Pinpoint the cell where the given text exists, returning its (x, y) midpoint coordinate. 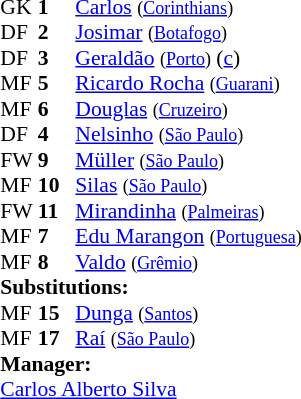
9 (57, 160)
Mirandinha (Palmeiras) (188, 211)
15 (57, 313)
Raí (São Paulo) (188, 339)
11 (57, 211)
4 (57, 135)
10 (57, 185)
Ricardo Rocha (Guarani) (188, 83)
6 (57, 109)
Substitutions: (150, 287)
Douglas (Cruzeiro) (188, 109)
Silas (São Paulo) (188, 185)
Edu Marangon (Portuguesa) (188, 237)
8 (57, 262)
Müller (São Paulo) (188, 160)
5 (57, 83)
7 (57, 237)
3 (57, 58)
Manager: (150, 364)
2 (57, 33)
Josimar (Botafogo) (188, 33)
17 (57, 339)
Geraldão (Porto) (c) (188, 58)
Nelsinho (São Paulo) (188, 135)
Valdo (Grêmio) (188, 262)
Dunga (Santos) (188, 313)
